Output the [x, y] coordinate of the center of the cell containing the given text.  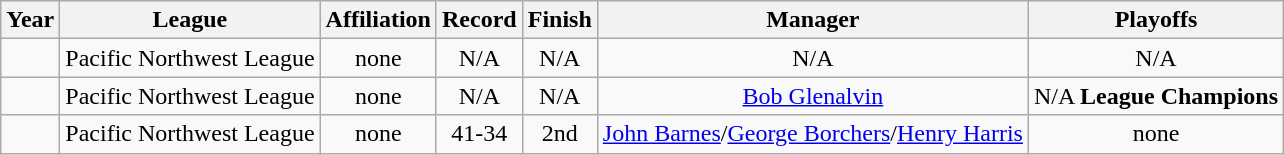
Playoffs [1156, 20]
Finish [560, 20]
Bob Glenalvin [812, 96]
John Barnes/George Borchers/Henry Harris [812, 134]
2nd [560, 134]
Manager [812, 20]
League [190, 20]
41-34 [479, 134]
Record [479, 20]
N/A League Champions [1156, 96]
Affiliation [378, 20]
Year [30, 20]
